For the text-containing cell, return its midpoint in [X, Y] coordinate format. 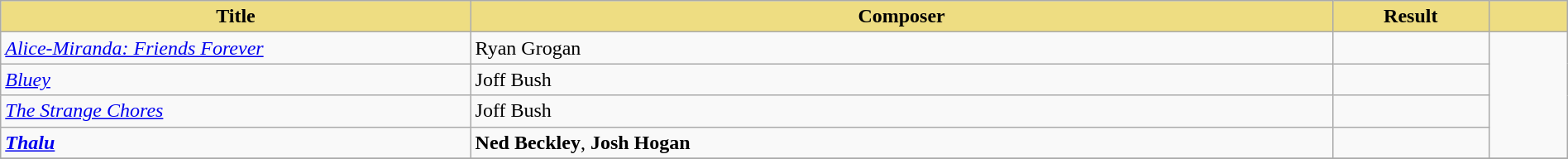
Ryan Grogan [901, 48]
Title [236, 17]
Ned Beckley, Josh Hogan [901, 142]
Result [1411, 17]
Alice-Miranda: Friends Forever [236, 48]
Composer [901, 17]
Thalu [236, 142]
Bluey [236, 79]
The Strange Chores [236, 111]
